Find where the given text appears and provide that cell's center as (X, Y) coordinate. 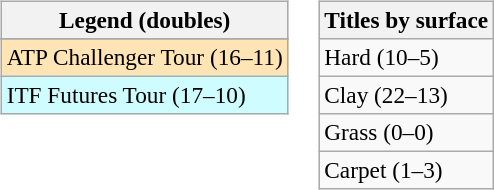
ITF Futures Tour (17–10) (144, 95)
ATP Challenger Tour (16–11) (144, 57)
Carpet (1–3) (406, 171)
Clay (22–13) (406, 95)
Titles by surface (406, 20)
Grass (0–0) (406, 133)
Hard (10–5) (406, 57)
Legend (doubles) (144, 20)
